Locate the cell with the specified text and output its [X, Y] center coordinate. 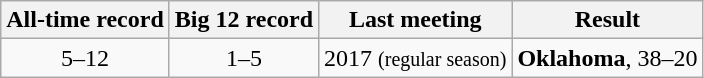
Oklahoma, 38–20 [608, 58]
Last meeting [416, 20]
Result [608, 20]
5–12 [86, 58]
1–5 [244, 58]
All-time record [86, 20]
Big 12 record [244, 20]
2017 (regular season) [416, 58]
